Return the [x, y] coordinate for the center point of the cell that contains the specified text.  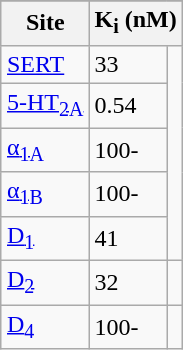
41 [128, 238]
Ki (nM) [136, 23]
33 [128, 64]
D2 [44, 283]
D1 [44, 238]
SERT [44, 64]
5-HT2A [44, 105]
0.54 [128, 105]
32 [128, 283]
α1B [44, 194]
α1A [44, 150]
Site [44, 23]
D4 [44, 327]
